Identify which cell holds the provided text, then report its (X, Y) central coordinate. 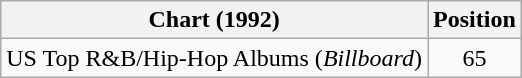
Position (475, 20)
US Top R&B/Hip-Hop Albums (Billboard) (214, 58)
Chart (1992) (214, 20)
65 (475, 58)
